Return (x, y) of the center of cell containing provided text 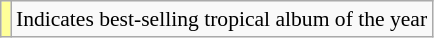
Indicates best-selling tropical album of the year (222, 19)
